Pinpoint the cell where the given text exists, returning its [x, y] midpoint coordinate. 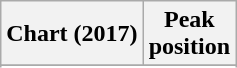
Peak position [189, 34]
Chart (2017) [72, 34]
